Return the (x, y) coordinate for the center point of the cell that contains the specified text.  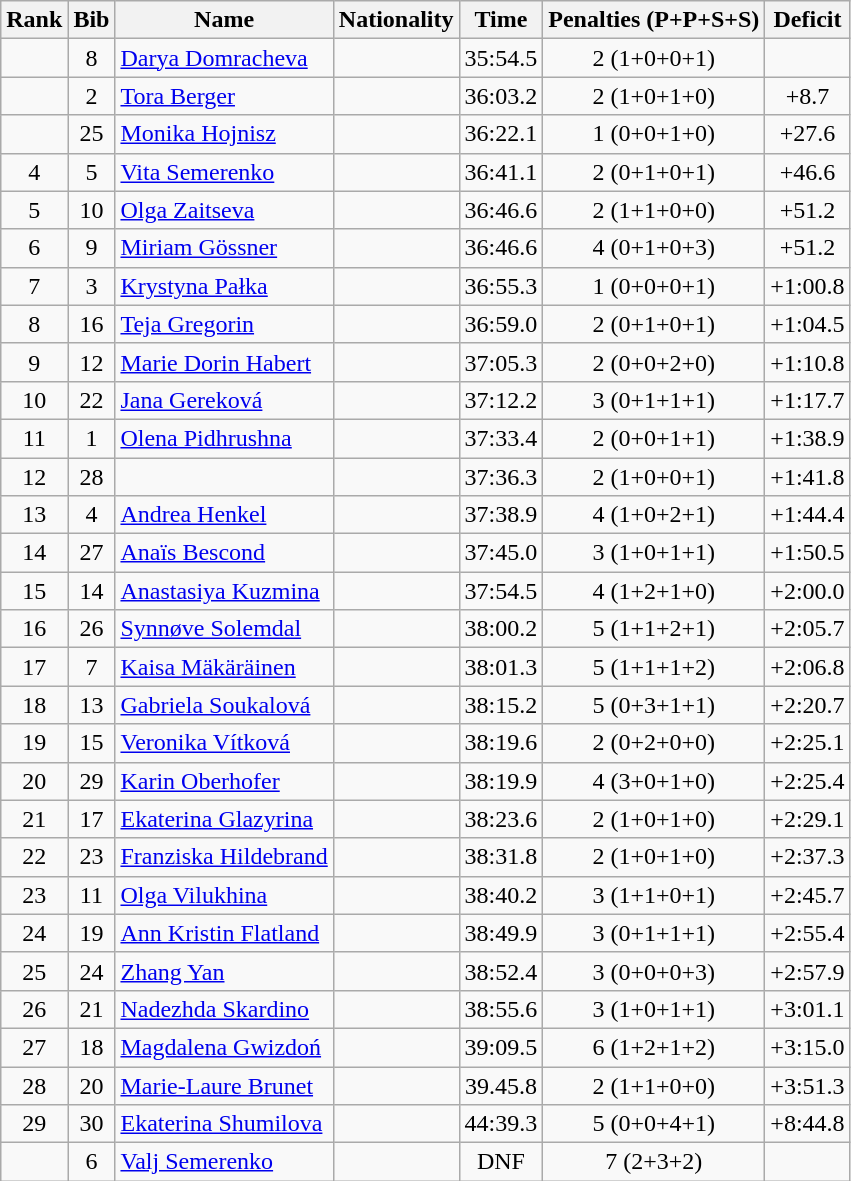
4 (0+1+0+3) (654, 248)
+3:01.1 (808, 1009)
1 (92, 438)
Andrea Henkel (224, 515)
+1:17.7 (808, 400)
Ekaterina Shumilova (224, 1124)
1 (0+0+1+0) (654, 134)
+2:25.4 (808, 781)
Marie Dorin Habert (224, 362)
38:49.9 (501, 933)
+8.7 (808, 96)
Gabriela Soukalová (224, 705)
Ann Kristin Flatland (224, 933)
Olena Pidhrushna (224, 438)
5 (1+1+2+1) (654, 629)
+1:38.9 (808, 438)
38:52.4 (501, 971)
5 (1+1+1+2) (654, 667)
2 (0+2+0+0) (654, 743)
38:31.8 (501, 857)
36:22.1 (501, 134)
37:05.3 (501, 362)
+2:37.3 (808, 857)
+27.6 (808, 134)
39.45.8 (501, 1085)
Nadezhda Skardino (224, 1009)
37:12.2 (501, 400)
37:33.4 (501, 438)
3 (0+0+0+3) (654, 971)
Valj Semerenko (224, 1162)
Anastasiya Kuzmina (224, 591)
39:09.5 (501, 1047)
+1:00.8 (808, 286)
Zhang Yan (224, 971)
Bib (92, 20)
30 (92, 1124)
5 (0+3+1+1) (654, 705)
4 (1+2+1+0) (654, 591)
Synnøve Solemdal (224, 629)
2 (92, 96)
+2:55.4 (808, 933)
Vita Semerenko (224, 172)
+2:06.8 (808, 667)
Olga Zaitseva (224, 210)
5 (0+0+4+1) (654, 1124)
+1:50.5 (808, 553)
+2:05.7 (808, 629)
Krystyna Pałka (224, 286)
2 (0+0+2+0) (654, 362)
4 (1+0+2+1) (654, 515)
37:54.5 (501, 591)
+3:15.0 (808, 1047)
6 (1+2+1+2) (654, 1047)
+8:44.8 (808, 1124)
Jana Gereková (224, 400)
Nationality (396, 20)
+1:44.4 (808, 515)
38:55.6 (501, 1009)
38:01.3 (501, 667)
Miriam Gössner (224, 248)
+46.6 (808, 172)
Magdalena Gwizdoń (224, 1047)
36:59.0 (501, 324)
37:38.9 (501, 515)
Name (224, 20)
Darya Domracheva (224, 58)
Teja Gregorin (224, 324)
38:00.2 (501, 629)
36:41.1 (501, 172)
38:40.2 (501, 895)
Marie-Laure Brunet (224, 1085)
+2:45.7 (808, 895)
1 (0+0+0+1) (654, 286)
Deficit (808, 20)
Penalties (P+P+S+S) (654, 20)
Franziska Hildebrand (224, 857)
37:36.3 (501, 477)
44:39.3 (501, 1124)
38:23.6 (501, 819)
Ekaterina Glazyrina (224, 819)
3 (1+1+0+1) (654, 895)
+2:20.7 (808, 705)
+2:25.1 (808, 743)
+1:41.8 (808, 477)
Rank (34, 20)
+2:29.1 (808, 819)
+3:51.3 (808, 1085)
Monika Hojnisz (224, 134)
4 (3+0+1+0) (654, 781)
36:55.3 (501, 286)
+1:04.5 (808, 324)
36:03.2 (501, 96)
3 (92, 286)
37:45.0 (501, 553)
2 (0+0+1+1) (654, 438)
Karin Oberhofer (224, 781)
38:19.9 (501, 781)
38:19.6 (501, 743)
35:54.5 (501, 58)
7 (2+3+2) (654, 1162)
+1:10.8 (808, 362)
38:15.2 (501, 705)
Veronika Vítková (224, 743)
+2:57.9 (808, 971)
Olga Vilukhina (224, 895)
Time (501, 20)
Anaïs Bescond (224, 553)
+2:00.0 (808, 591)
DNF (501, 1162)
Kaisa Mäkäräinen (224, 667)
Tora Berger (224, 96)
